Output the [X, Y] coordinate of the center of the cell containing the given text.  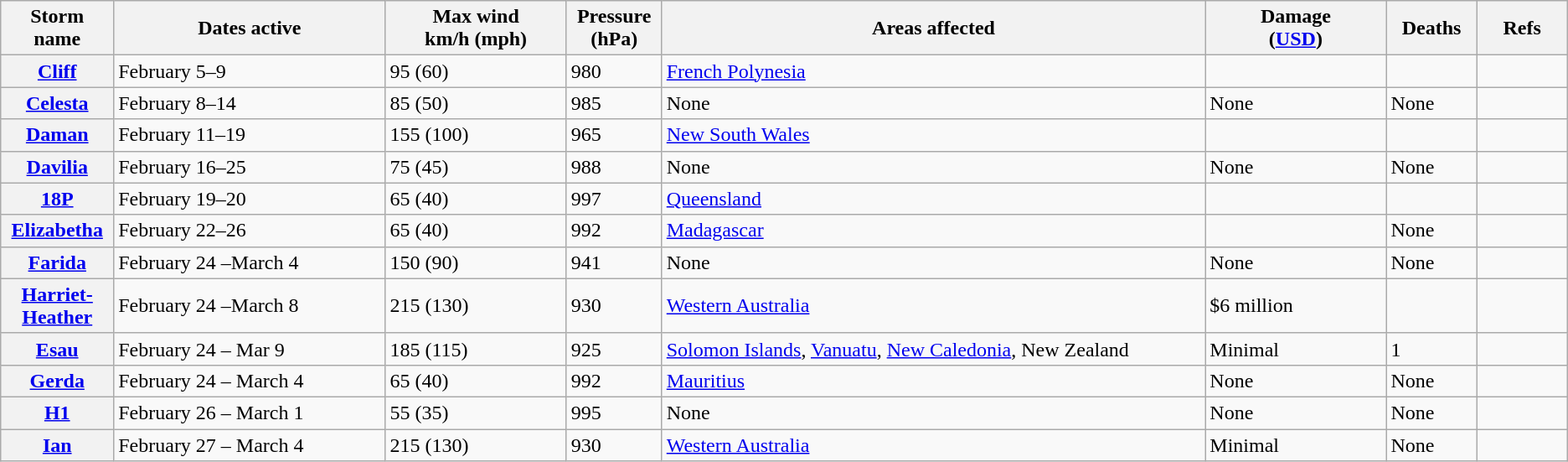
980 [614, 71]
H1 [57, 413]
Areas affected [933, 29]
Davilia [57, 167]
Farida [57, 262]
$6 million [1296, 305]
Daman [57, 135]
1 [1431, 349]
French Polynesia [933, 71]
Madagascar [933, 231]
985 [614, 103]
Storm name [57, 29]
New South Wales [933, 135]
925 [614, 349]
Queensland [933, 199]
Solomon Islands, Vanuatu, New Caledonia, New Zealand [933, 349]
997 [614, 199]
185 (115) [476, 349]
75 (45) [476, 167]
Elizabetha [57, 231]
February 24 – March 4 [250, 381]
February 19–20 [250, 199]
Deaths [1431, 29]
Pressure(hPa) [614, 29]
Dates active [250, 29]
February 22–26 [250, 231]
55 (35) [476, 413]
988 [614, 167]
Gerda [57, 381]
150 (90) [476, 262]
995 [614, 413]
Cliff [57, 71]
Refs [1522, 29]
Max windkm/h (mph) [476, 29]
155 (100) [476, 135]
941 [614, 262]
February 24 –March 8 [250, 305]
95 (60) [476, 71]
85 (50) [476, 103]
Esau [57, 349]
Harriet-Heather [57, 305]
Ian [57, 445]
February 5–9 [250, 71]
February 11–19 [250, 135]
Celesta [57, 103]
February 27 – March 4 [250, 445]
965 [614, 135]
Mauritius [933, 381]
18P [57, 199]
February 26 – March 1 [250, 413]
February 24 – Mar 9 [250, 349]
February 24 –March 4 [250, 262]
February 16–25 [250, 167]
Damage(USD) [1296, 29]
February 8–14 [250, 103]
